Search for the cell housing the specified text and yield its (X, Y) center coordinate. 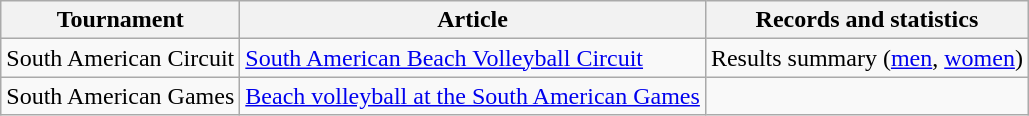
Article (473, 20)
South American Circuit (120, 58)
Tournament (120, 20)
Records and statistics (866, 20)
Beach volleyball at the South American Games (473, 96)
South American Games (120, 96)
Results summary (men, women) (866, 58)
South American Beach Volleyball Circuit (473, 58)
